Extract the [x, y] coordinate from the center of the cell holding the provided text.  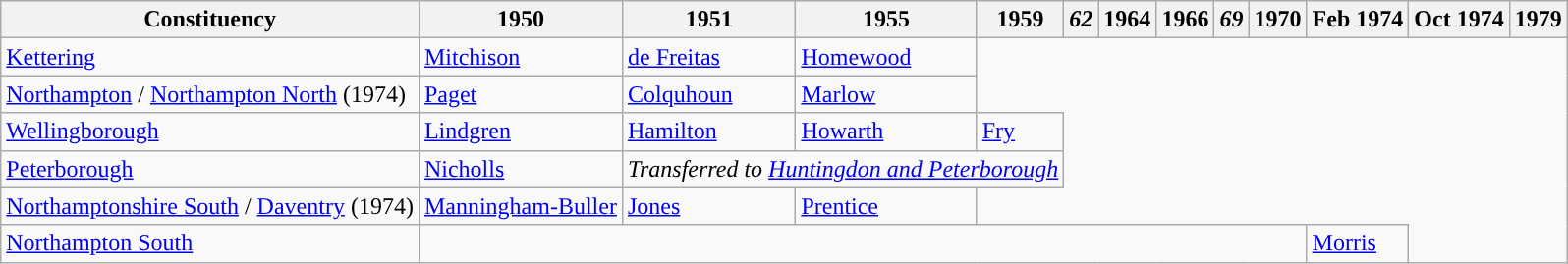
Wellingborough [210, 132]
Homewood [886, 57]
Northamptonshire South / Daventry (1974) [210, 206]
1950 [521, 20]
69 [1232, 20]
Kettering [210, 57]
Lindgren [521, 132]
Northampton South [210, 243]
Nicholls [521, 169]
de Freitas [708, 57]
1951 [708, 20]
1970 [1277, 20]
1959 [1020, 20]
1979 [1539, 20]
Marlow [886, 94]
1966 [1185, 20]
Mitchison [521, 57]
Peterborough [210, 169]
Paget [521, 94]
Jones [708, 206]
Morris [1358, 243]
Manningham-Buller [521, 206]
Colquhoun [708, 94]
1964 [1128, 20]
62 [1081, 20]
Prentice [886, 206]
1955 [886, 20]
Hamilton [708, 132]
Howarth [886, 132]
Northampton / Northampton North (1974) [210, 94]
Transferred to Huntingdon and Peterborough [843, 169]
Feb 1974 [1358, 20]
Fry [1020, 132]
Constituency [210, 20]
Oct 1974 [1459, 20]
